Provide the [x, y] coordinate of the cell's center where the given text is located.  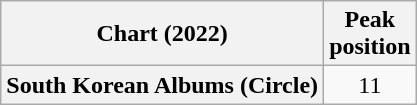
Peakposition [370, 34]
11 [370, 85]
South Korean Albums (Circle) [162, 85]
Chart (2022) [162, 34]
